Detect which cell encompasses the target text, then output its (X, Y) center coordinate. 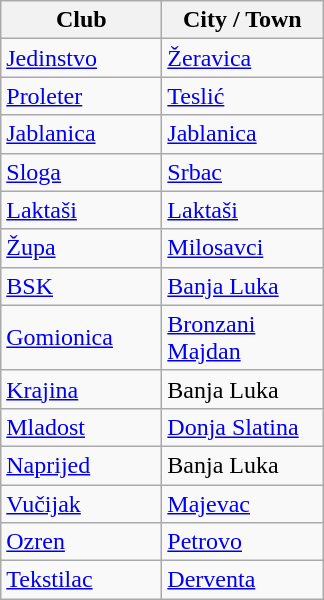
Ozren (82, 542)
Proleter (82, 96)
Milosavci (242, 248)
BSK (82, 286)
Gomionica (82, 338)
Mladost (82, 427)
Majevac (242, 503)
Bronzani Majdan (242, 338)
Donja Slatina (242, 427)
Club (82, 20)
Tekstilac (82, 580)
Žeravica (242, 58)
City / Town (242, 20)
Naprijed (82, 465)
Sloga (82, 172)
Petrovo (242, 542)
Jedinstvo (82, 58)
Teslić (242, 96)
Derventa (242, 580)
Župa (82, 248)
Vučijak (82, 503)
Srbac (242, 172)
Krajina (82, 389)
